Return (X, Y) of the center of cell containing provided text 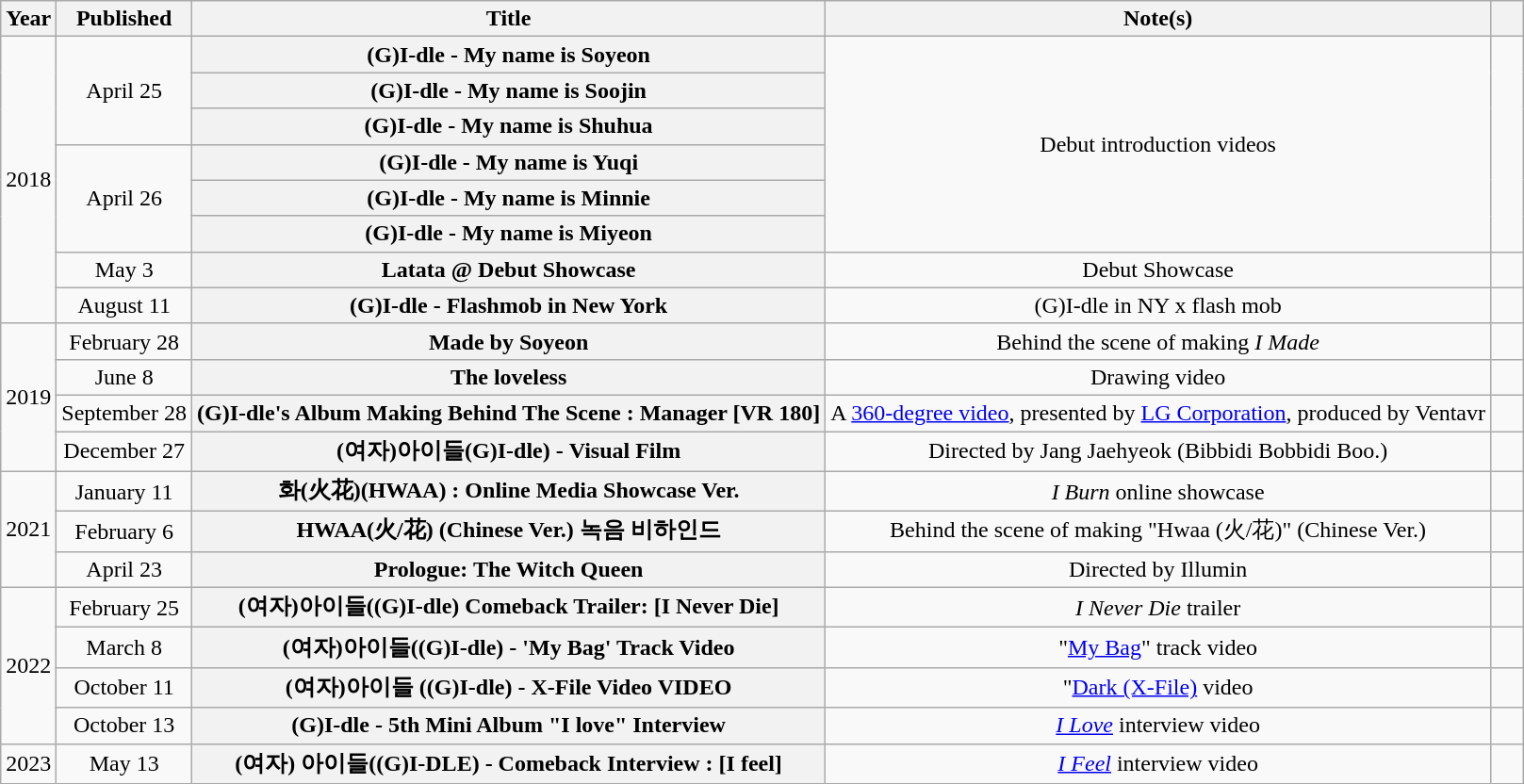
(G)I-dle - My name is Minnie (509, 198)
Directed by Jang Jaehyeok (Bibbidi Bobbidi Boo.) (1158, 452)
Behind the scene of making "Hwaa (火/花)" (Chinese Ver.) (1158, 531)
Latata @ Debut Showcase (509, 269)
(여자)아이들(G)I-dle) - Visual Film (509, 452)
Year (28, 19)
Made by Soyeon (509, 341)
June 8 (124, 377)
화(火花)(HWAA) : Online Media Showcase Ver. (509, 492)
(G)I-dle - My name is Shuhua (509, 126)
(G)I-dle - My name is Miyeon (509, 234)
2022 (28, 665)
A 360-degree video, presented by LG Corporation, produced by Ventavr (1158, 413)
August 11 (124, 305)
(G)I-dle in NY x flash mob (1158, 305)
Debut introduction videos (1158, 144)
(G)I-dle - My name is Soyeon (509, 55)
Behind the scene of making I Made (1158, 341)
December 27 (124, 452)
2021 (28, 530)
Title (509, 19)
(G)I-dle - My name is Soojin (509, 90)
October 11 (124, 688)
Directed by Illumin (1158, 569)
February 6 (124, 531)
Debut Showcase (1158, 269)
(여자)아이들((G)I-dle) - 'My Bag' Track Video (509, 648)
Drawing video (1158, 377)
May 3 (124, 269)
Prologue: The Witch Queen (509, 569)
2018 (28, 180)
Published (124, 19)
May 13 (124, 763)
"My Bag" track video (1158, 648)
I Love interview video (1158, 726)
(여자)아이들((G)I-dle) Comeback Trailer: [I Never Die] (509, 607)
(G)I-dle - 5th Mini Album "I love" Interview (509, 726)
April 25 (124, 90)
April 23 (124, 569)
The loveless (509, 377)
(여자)아이들 ((G)I-dle) - X-File Video VIDEO (509, 688)
September 28 (124, 413)
April 26 (124, 198)
February 25 (124, 607)
(G)I-dle - Flashmob in New York (509, 305)
I Never Die trailer (1158, 607)
(G)I-dle's Album Making Behind The Scene : Manager [VR 180] (509, 413)
HWAA(火/花) (Chinese Ver.) 녹음 비하인드 (509, 531)
2023 (28, 763)
2019 (28, 398)
March 8 (124, 648)
February 28 (124, 341)
I Feel interview video (1158, 763)
Note(s) (1158, 19)
January 11 (124, 492)
(여자) 아이들((G)I-DLE) - Comeback Interview : [I feel] (509, 763)
"Dark (X-File) video (1158, 688)
October 13 (124, 726)
I Burn online showcase (1158, 492)
(G)I-dle - My name is Yuqi (509, 162)
